From the cell containing the given text, extract its center point as [x, y] coordinate. 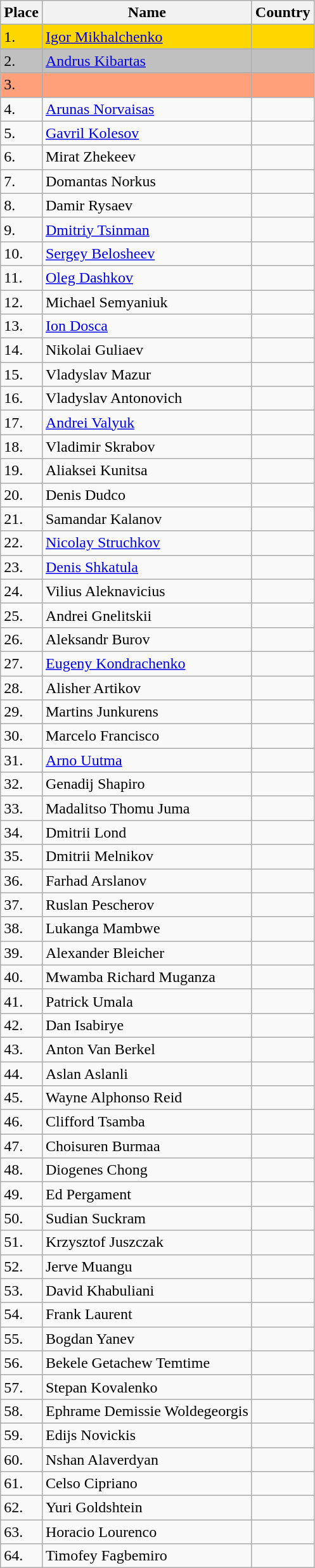
30. [22, 736]
Sudian Suckram [147, 1218]
Dmitrii Lond [147, 832]
Diogenes Chong [147, 1170]
Oleg Dashkov [147, 277]
12. [22, 302]
17. [22, 423]
44. [22, 1074]
42. [22, 1025]
Alisher Artikov [147, 687]
Yuri Goldshtein [147, 1508]
Dmitrii Melnikov [147, 857]
Name [147, 13]
David Khabuliani [147, 1291]
27. [22, 663]
Place [22, 13]
60. [22, 1459]
Marcelo Francisco [147, 736]
15. [22, 374]
Stepan Kovalenko [147, 1387]
Martins Junkurens [147, 712]
59. [22, 1435]
52. [22, 1266]
Vladyslav Mazur [147, 374]
63. [22, 1532]
61. [22, 1484]
Ion Dosca [147, 326]
Krzysztof Juszczak [147, 1242]
39. [22, 953]
Madalitso Thomu Juma [147, 808]
26. [22, 639]
Aliaksei Kunitsa [147, 471]
Mirat Zhekeev [147, 157]
19. [22, 471]
Domantas Norkus [147, 181]
Vilius Aleknavicius [147, 591]
Frank Laurent [147, 1315]
16. [22, 398]
47. [22, 1146]
Celso Cipriano [147, 1484]
8. [22, 205]
Edijs Novickis [147, 1435]
Dmitriy Tsinman [147, 229]
37. [22, 905]
Vladyslav Antonovich [147, 398]
Alexander Bleicher [147, 953]
11. [22, 277]
57. [22, 1387]
Aslan Aslanli [147, 1074]
Choisuren Burmaa [147, 1146]
28. [22, 687]
Lukanga Mambwe [147, 929]
18. [22, 447]
Ephrame Demissie Woldegeorgis [147, 1411]
1. [22, 37]
Anton Van Berkel [147, 1049]
46. [22, 1122]
53. [22, 1291]
Nshan Alaverdyan [147, 1459]
Jerve Muangu [147, 1266]
Eugeny Kondrachenko [147, 663]
13. [22, 326]
22. [22, 543]
Sergey Belosheev [147, 253]
14. [22, 350]
25. [22, 615]
Igor Mikhalchenko [147, 37]
Andrei Valyuk [147, 423]
29. [22, 712]
Michael Semyaniuk [147, 302]
23. [22, 567]
Arno Uutma [147, 760]
Andrei Gnelitskii [147, 615]
Dan Isabirye [147, 1025]
49. [22, 1194]
7. [22, 181]
3. [22, 85]
10. [22, 253]
35. [22, 857]
Farhad Arslanov [147, 881]
40. [22, 977]
Denis Dudco [147, 495]
38. [22, 929]
20. [22, 495]
48. [22, 1170]
Samandar Kalanov [147, 519]
9. [22, 229]
Ed Pergament [147, 1194]
34. [22, 832]
51. [22, 1242]
Genadij Shapiro [147, 784]
Aleksandr Burov [147, 639]
Denis Shkatula [147, 567]
Nikolai Guliaev [147, 350]
Andrus Kibartas [147, 61]
Ruslan Pescherov [147, 905]
Wayne Alphonso Reid [147, 1098]
Bekele Getachew Temtime [147, 1363]
36. [22, 881]
Vladimir Skrabov [147, 447]
24. [22, 591]
5. [22, 133]
32. [22, 784]
Country [283, 13]
Clifford Tsamba [147, 1122]
43. [22, 1049]
Gavril Kolesov [147, 133]
54. [22, 1315]
62. [22, 1508]
Arunas Norvaisas [147, 109]
41. [22, 1001]
4. [22, 109]
50. [22, 1218]
Bogdan Yanev [147, 1339]
56. [22, 1363]
Nicolay Struchkov [147, 543]
Horacio Lourenco [147, 1532]
Timofey Fagbemiro [147, 1556]
64. [22, 1556]
45. [22, 1098]
Patrick Umala [147, 1001]
Mwamba Richard Muganza [147, 977]
58. [22, 1411]
2. [22, 61]
6. [22, 157]
31. [22, 760]
55. [22, 1339]
21. [22, 519]
Damir Rysaev [147, 205]
33. [22, 808]
